From the cell containing the given text, extract its center point as [x, y] coordinate. 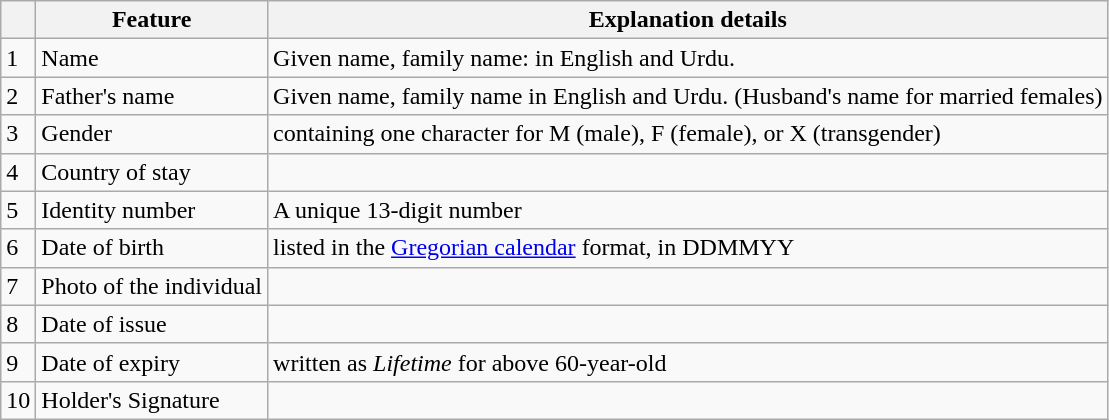
written as Lifetime for above 60-year-old [688, 362]
containing one character for M (male), F (female), or X (transgender) [688, 134]
6 [18, 248]
Explanation details [688, 20]
10 [18, 400]
Feature [152, 20]
Name [152, 58]
Date of issue [152, 324]
3 [18, 134]
Given name, family name: in English and Urdu. [688, 58]
2 [18, 96]
A unique 13-digit number [688, 210]
8 [18, 324]
Holder's Signature [152, 400]
Photo of the individual [152, 286]
Identity number [152, 210]
listed in the Gregorian calendar format, in DDMMYY [688, 248]
Date of expiry [152, 362]
9 [18, 362]
Given name, family name in English and Urdu. (Husband's name for married females) [688, 96]
Country of stay [152, 172]
7 [18, 286]
5 [18, 210]
Father's name [152, 96]
1 [18, 58]
4 [18, 172]
Gender [152, 134]
Date of birth [152, 248]
